Extract the [x, y] coordinate from the center of the cell holding the provided text.  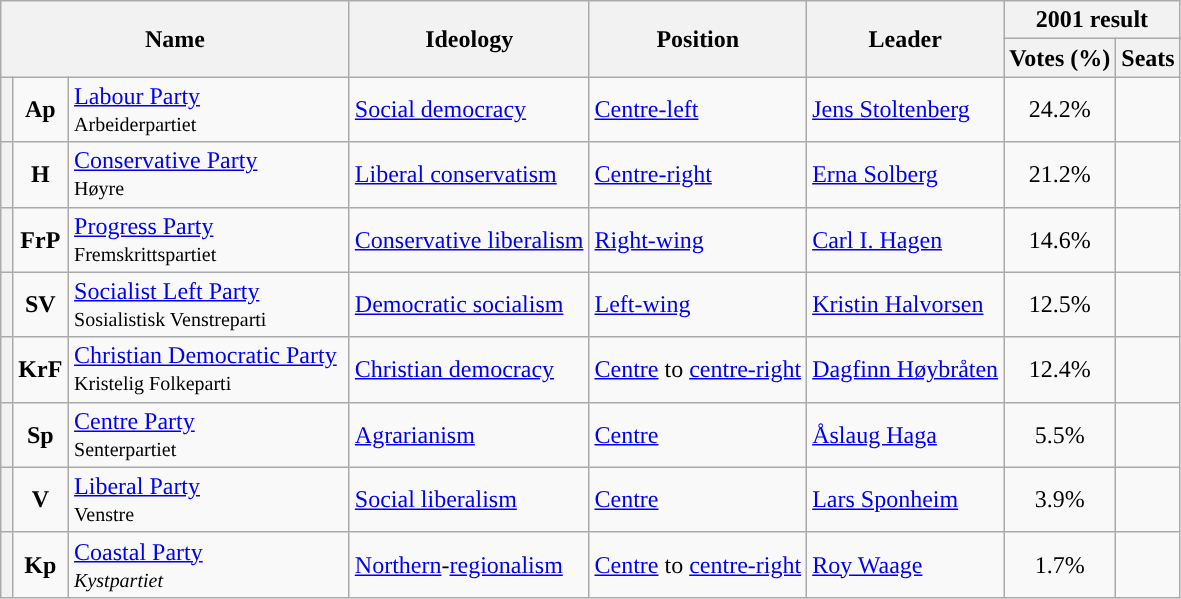
FrP [40, 240]
Erna Solberg [906, 174]
24.2% [1060, 110]
Liberal PartyVenstre [210, 500]
Left-wing [698, 304]
Right-wing [698, 240]
Seats [1148, 58]
Labour PartyArbeiderpartiet [210, 110]
3.9% [1060, 500]
Åslaug Haga [906, 434]
Roy Waage [906, 564]
V [40, 500]
Social liberalism [469, 500]
Christian Democratic PartyKristelig Folkeparti [210, 370]
Votes (%) [1060, 58]
Dagfinn Høybråten [906, 370]
Kp [40, 564]
Position [698, 39]
H [40, 174]
21.2% [1060, 174]
Christian democracy [469, 370]
Conservative PartyHøyre [210, 174]
Centre-right [698, 174]
Lars Sponheim [906, 500]
Jens Stoltenberg [906, 110]
Coastal PartyKystpartiet [210, 564]
Ideology [469, 39]
Name [176, 39]
Conservative liberalism [469, 240]
Leader [906, 39]
14.6% [1060, 240]
Centre PartySenterpartiet [210, 434]
Sp [40, 434]
SV [40, 304]
2001 result [1092, 20]
12.5% [1060, 304]
Progress PartyFremskrittspartiet [210, 240]
1.7% [1060, 564]
Social democracy [469, 110]
Democratic socialism [469, 304]
Northern-regionalism [469, 564]
5.5% [1060, 434]
Socialist Left PartySosialistisk Venstreparti [210, 304]
Kristin Halvorsen [906, 304]
Liberal conservatism [469, 174]
Ap [40, 110]
12.4% [1060, 370]
Carl I. Hagen [906, 240]
Centre-left [698, 110]
Agrarianism [469, 434]
KrF [40, 370]
